Provide the [X, Y] coordinate of the cell's center where the given text is located.  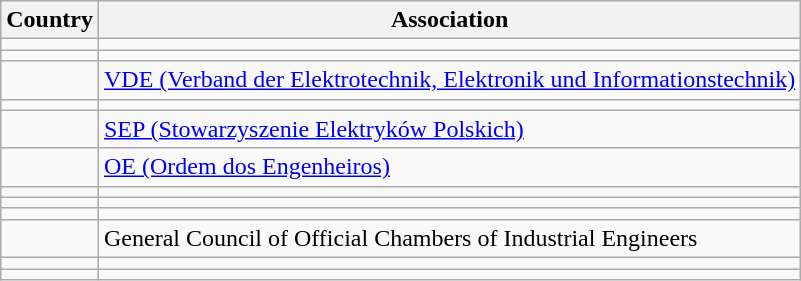
VDE (Verband der Elektrotechnik, Elektronik und Informationstechnik) [449, 80]
General Council of Official Chambers of Industrial Engineers [449, 238]
SEP (Stowarzyszenie Elektryków Polskich) [449, 129]
OE (Ordem dos Engenheiros) [449, 167]
Country [50, 20]
Association [449, 20]
